Provide the [x, y] coordinate of the cell's center where the given text is located.  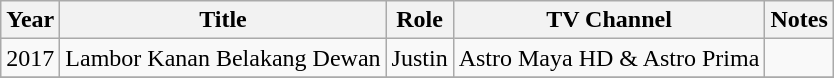
Role [420, 20]
Lambor Kanan Belakang Dewan [223, 58]
Title [223, 20]
Notes [799, 20]
Justin [420, 58]
Year [30, 20]
2017 [30, 58]
TV Channel [609, 20]
Astro Maya HD & Astro Prima [609, 58]
